Search for the cell housing the specified text and yield its [X, Y] center coordinate. 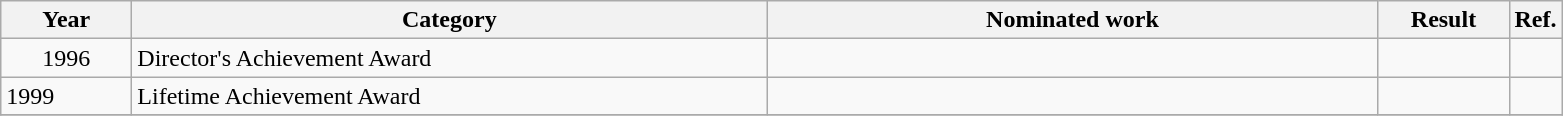
Ref. [1536, 20]
Director's Achievement Award [450, 58]
1999 [66, 96]
Nominated work [1072, 20]
1996 [66, 58]
Result [1444, 20]
Category [450, 20]
Year [66, 20]
Lifetime Achievement Award [450, 96]
